Extract the [X, Y] coordinate from the center of the cell holding the provided text.  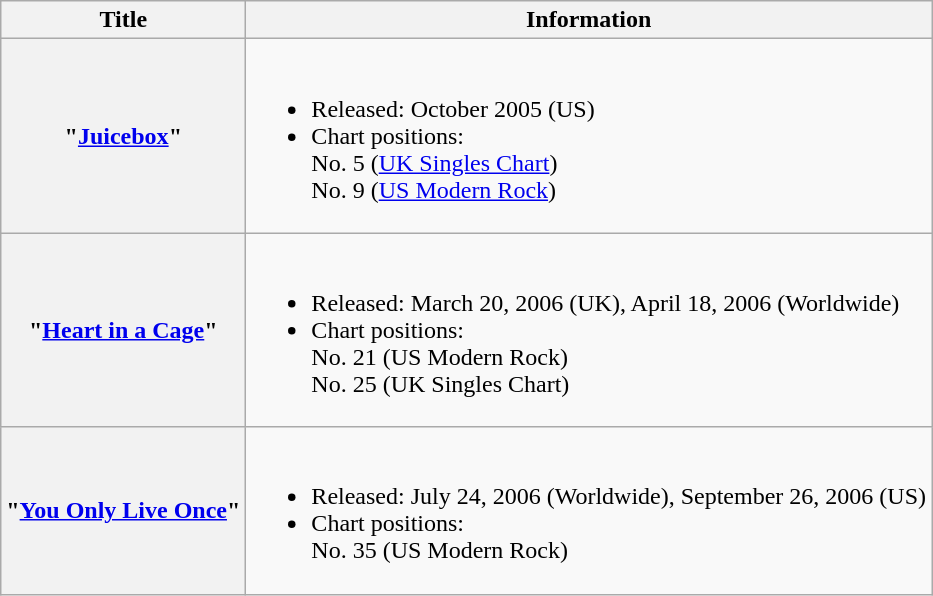
"You Only Live Once" [124, 510]
Released: March 20, 2006 (UK), April 18, 2006 (Worldwide)Chart positions:No. 21 (US Modern Rock)No. 25 (UK Singles Chart) [589, 330]
Released: July 24, 2006 (Worldwide), September 26, 2006 (US)Chart positions:No. 35 (US Modern Rock) [589, 510]
"Heart in a Cage" [124, 330]
"Juicebox" [124, 136]
Information [589, 20]
Title [124, 20]
Released: October 2005 (US)Chart positions:No. 5 (UK Singles Chart)No. 9 (US Modern Rock) [589, 136]
